Extract the (x, y) coordinate from the center of the cell holding the provided text.  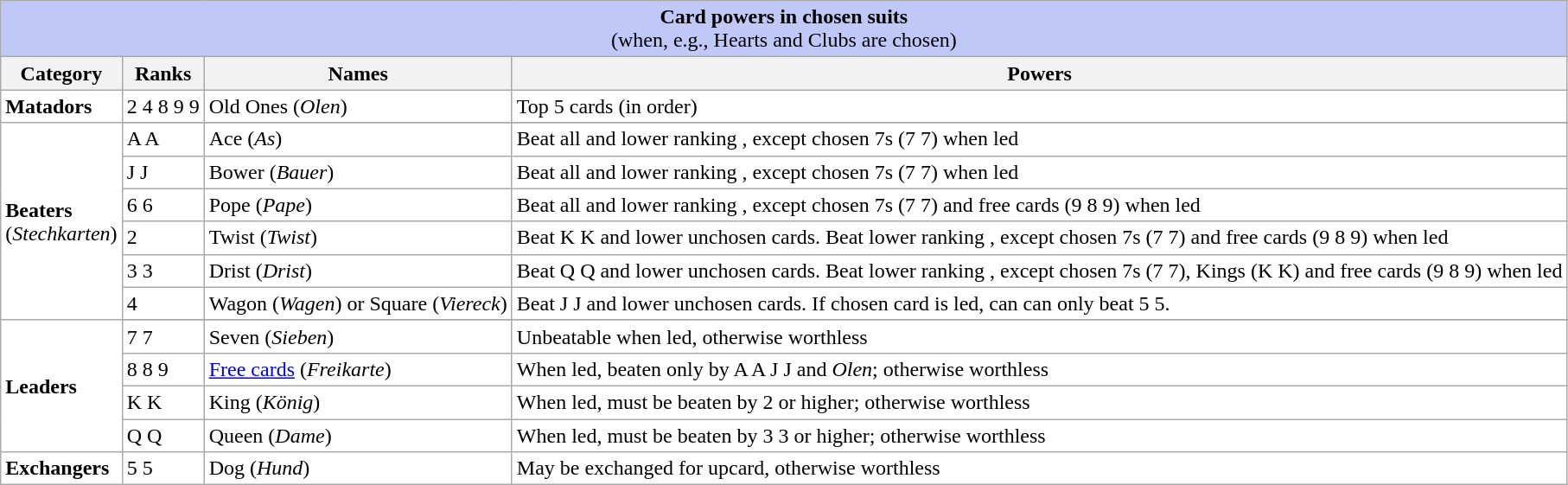
Bower (Bauer) (358, 172)
Category (61, 73)
Beat all and lower ranking , except chosen 7s (7 7) and free cards (9 8 9) when led (1039, 205)
Wagon (Wagen) or Square (Viereck) (358, 303)
Unbeatable when led, otherwise worthless (1039, 336)
6 6 (163, 205)
Pope (Pape) (358, 205)
J J (163, 172)
7 7 (163, 336)
Seven (Sieben) (358, 336)
May be exchanged for upcard, otherwise worthless (1039, 469)
Queen (Dame) (358, 435)
2 (163, 238)
8 8 9 (163, 369)
Ranks (163, 73)
Q Q (163, 435)
K K (163, 402)
Twist (Twist) (358, 238)
When led, must be beaten by 3 3 or higher; otherwise worthless (1039, 435)
Top 5 cards (in order) (1039, 106)
Ace (As) (358, 139)
Drist (Drist) (358, 271)
3 3 (163, 271)
2 4 8 9 9 (163, 106)
A A (163, 139)
Powers (1039, 73)
Leaders (61, 386)
Free cards (Freikarte) (358, 369)
Matadors (61, 106)
4 (163, 303)
Names (358, 73)
Beat J J and lower unchosen cards. If chosen card is led, can can only beat 5 5. (1039, 303)
Exchangers (61, 469)
5 5 (163, 469)
Beat K K and lower unchosen cards. Beat lower ranking , except chosen 7s (7 7) and free cards (9 8 9) when led (1039, 238)
Dog (Hund) (358, 469)
Card powers in chosen suits (when, e.g., Hearts and Clubs are chosen) (784, 29)
Beat Q Q and lower unchosen cards. Beat lower ranking , except chosen 7s (7 7), Kings (K K) and free cards (9 8 9) when led (1039, 271)
When led, beaten only by A A J J and Olen; otherwise worthless (1039, 369)
Beaters(Stechkarten) (61, 221)
When led, must be beaten by 2 or higher; otherwise worthless (1039, 402)
King (König) (358, 402)
Old Ones (Olen) (358, 106)
